Return [x, y] of the center of cell containing provided text 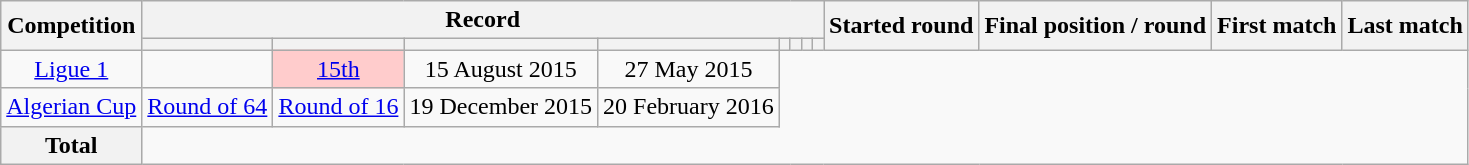
Round of 64 [208, 107]
Competition [72, 26]
Ligue 1 [72, 69]
15th [338, 69]
Record [483, 20]
15 August 2015 [501, 69]
27 May 2015 [689, 69]
Algerian Cup [72, 107]
Round of 16 [338, 107]
Started round [902, 26]
20 February 2016 [689, 107]
First match [1277, 26]
Last match [1405, 26]
Total [72, 145]
19 December 2015 [501, 107]
Final position / round [1096, 26]
